Provide the [x, y] coordinate of the cell's center where the given text is located.  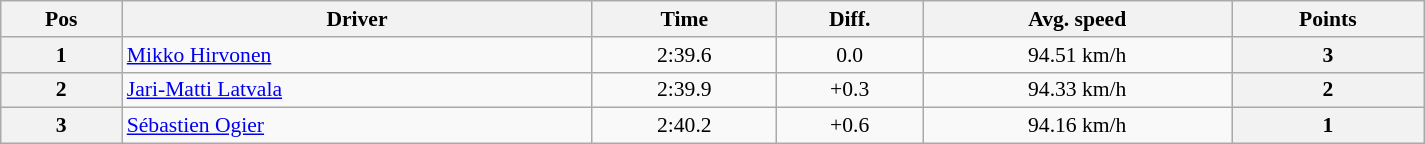
94.33 km/h [1078, 90]
Driver [358, 19]
0.0 [850, 55]
2:39.6 [684, 55]
Avg. speed [1078, 19]
2:39.9 [684, 90]
Pos [62, 19]
+0.6 [850, 126]
Diff. [850, 19]
Time [684, 19]
+0.3 [850, 90]
Points [1328, 19]
Mikko Hirvonen [358, 55]
94.51 km/h [1078, 55]
Jari-Matti Latvala [358, 90]
94.16 km/h [1078, 126]
2:40.2 [684, 126]
Sébastien Ogier [358, 126]
